Capture the cell that displays the provided text and extract its [X, Y] central coordinate. 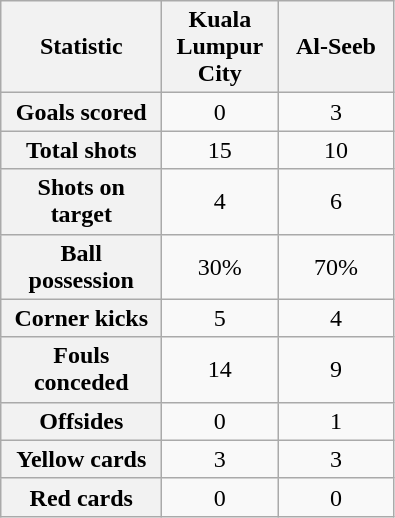
Corner kicks [82, 318]
9 [336, 370]
Red cards [82, 497]
Kuala Lumpur City [220, 47]
10 [336, 150]
Shots on target [82, 202]
Yellow cards [82, 459]
Goals scored [82, 112]
Offsides [82, 421]
1 [336, 421]
5 [220, 318]
15 [220, 150]
30% [220, 266]
70% [336, 266]
Ball possession [82, 266]
14 [220, 370]
Al-Seeb [336, 47]
6 [336, 202]
Total shots [82, 150]
Fouls conceded [82, 370]
Statistic [82, 47]
